For the text-containing cell, return its midpoint in (x, y) coordinate format. 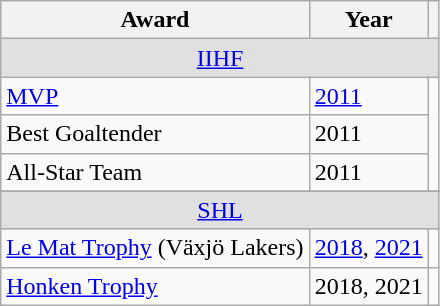
Le Mat Trophy (Växjö Lakers) (155, 248)
All-Star Team (155, 172)
Honken Trophy (155, 286)
Year (368, 20)
SHL (220, 210)
Best Goaltender (155, 134)
Award (155, 20)
IIHF (220, 58)
MVP (155, 96)
